Search for the cell housing the specified text and yield its (x, y) center coordinate. 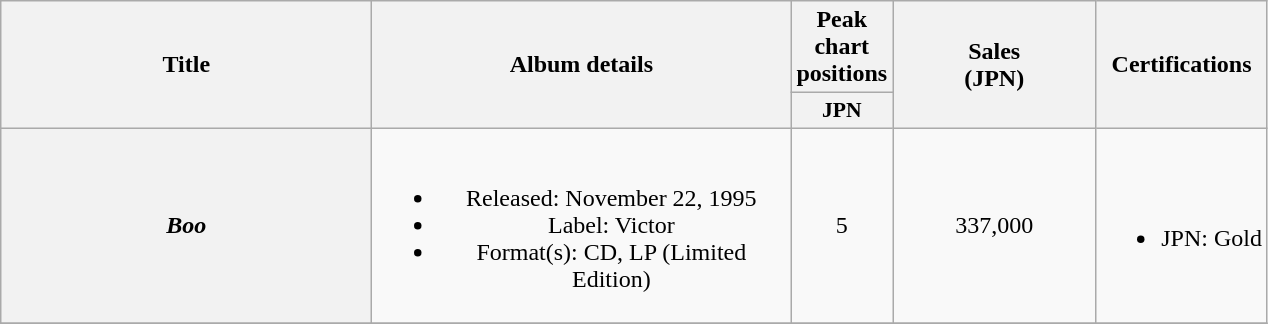
Title (186, 65)
Peak chart positions (842, 47)
Sales(JPN) (994, 65)
Album details (582, 65)
5 (842, 225)
JPN: Gold (1182, 225)
337,000 (994, 225)
JPN (842, 111)
Boo (186, 225)
Certifications (1182, 65)
Released: November 22, 1995Label: VictorFormat(s): CD, LP (Limited Edition) (582, 225)
